Output the (x, y) coordinate of the center of the cell containing the given text.  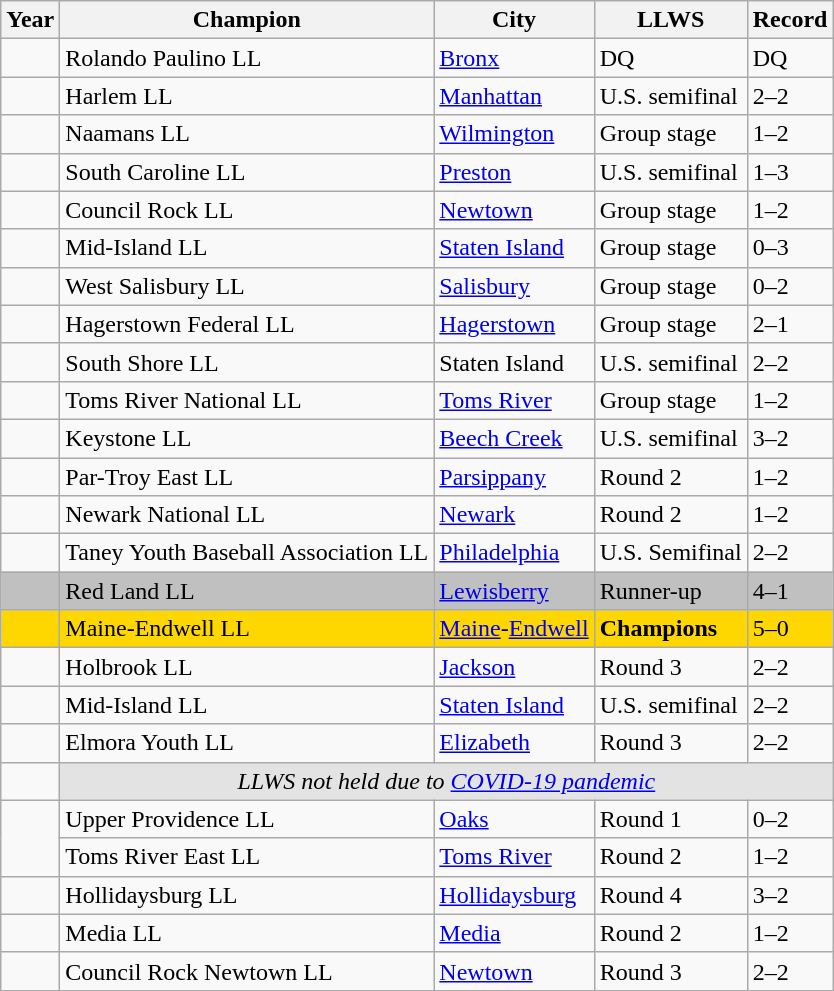
Hollidaysburg (514, 895)
Rolando Paulino LL (247, 58)
Champions (670, 629)
Salisbury (514, 286)
Harlem LL (247, 96)
Hagerstown (514, 324)
Oaks (514, 819)
South Shore LL (247, 362)
Hollidaysburg LL (247, 895)
South Caroline LL (247, 172)
Wilmington (514, 134)
City (514, 20)
0–3 (790, 248)
2–1 (790, 324)
Hagerstown Federal LL (247, 324)
LLWS not held due to COVID-19 pandemic (446, 781)
Lewisberry (514, 591)
Parsippany (514, 477)
Maine-Endwell LL (247, 629)
Jackson (514, 667)
Naamans LL (247, 134)
Red Land LL (247, 591)
Year (30, 20)
Council Rock LL (247, 210)
Beech Creek (514, 438)
West Salisbury LL (247, 286)
Newark National LL (247, 515)
Media LL (247, 933)
Toms River National LL (247, 400)
Bronx (514, 58)
Newark (514, 515)
Media (514, 933)
Maine-Endwell (514, 629)
4–1 (790, 591)
Round 1 (670, 819)
Philadelphia (514, 553)
1–3 (790, 172)
5–0 (790, 629)
Taney Youth Baseball Association LL (247, 553)
Elizabeth (514, 743)
Upper Providence LL (247, 819)
Toms River East LL (247, 857)
LLWS (670, 20)
Elmora Youth LL (247, 743)
Champion (247, 20)
Par-Troy East LL (247, 477)
Manhattan (514, 96)
Round 4 (670, 895)
U.S. Semifinal (670, 553)
Record (790, 20)
Holbrook LL (247, 667)
Council Rock Newtown LL (247, 971)
Runner-up (670, 591)
Keystone LL (247, 438)
Preston (514, 172)
